Scan for the cell matching the given text and deliver its (x, y) coordinate at center. 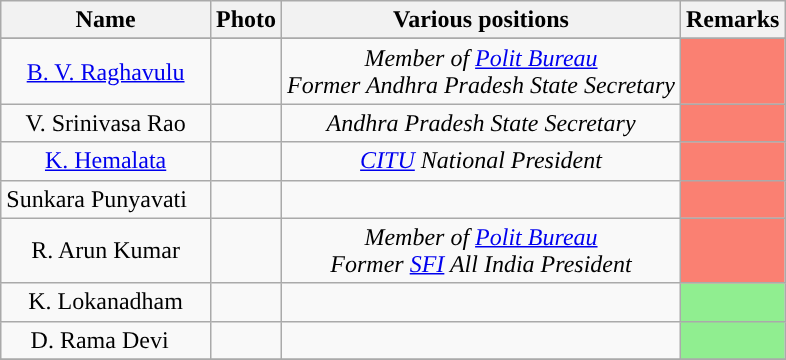
Various positions (482, 20)
Andhra Pradesh State Secretary (482, 123)
Name (106, 20)
CITU National President (482, 161)
V. Srinivasa Rao (106, 123)
Remarks (733, 20)
B. V. Raghavulu (106, 72)
K. Lokanadham (106, 302)
Sunkara Punyavati (106, 199)
Member of Polit BureauFormer SFI All India President (482, 250)
Member of Polit BureauFormer Andhra Pradesh State Secretary (482, 72)
K. Hemalata (106, 161)
Photo (246, 20)
R. Arun Kumar (106, 250)
D. Rama Devi (106, 340)
